Return [x, y] of the center of cell containing provided text 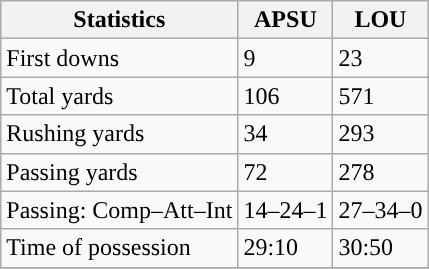
34 [286, 134]
Passing: Comp–Att–Int [120, 210]
APSU [286, 20]
Rushing yards [120, 134]
30:50 [380, 248]
23 [380, 58]
27–34–0 [380, 210]
293 [380, 134]
278 [380, 172]
Statistics [120, 20]
Total yards [120, 96]
9 [286, 58]
Time of possession [120, 248]
LOU [380, 20]
571 [380, 96]
72 [286, 172]
Passing yards [120, 172]
First downs [120, 58]
29:10 [286, 248]
106 [286, 96]
14–24–1 [286, 210]
